Capture the cell that displays the provided text and extract its (x, y) central coordinate. 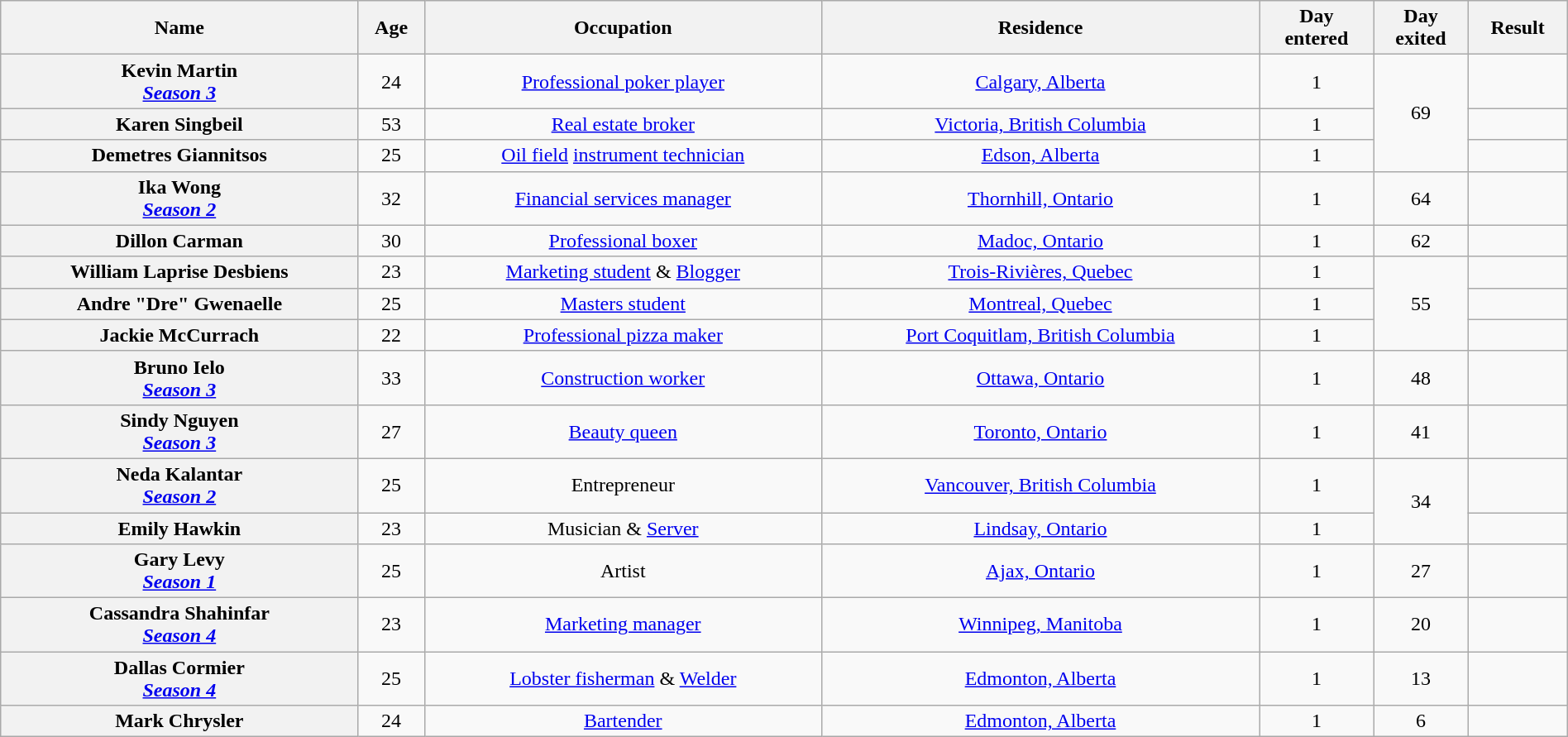
Emily Hawkin (179, 529)
Andre "Dre" Gwenaelle (179, 304)
41 (1421, 432)
Port Coquitlam, British Columbia (1040, 335)
13 (1421, 678)
Oil field instrument technician (623, 156)
Age (391, 28)
30 (391, 241)
Professional pizza maker (623, 335)
Dayexited (1421, 28)
64 (1421, 199)
55 (1421, 304)
Karen Singbeil (179, 124)
Montreal, Quebec (1040, 304)
Winnipeg, Manitoba (1040, 625)
Cassandra ShahinfarSeason 4 (179, 625)
Demetres Giannitsos (179, 156)
Bruno IeloSeason 3 (179, 377)
Kevin MartinSeason 3 (179, 81)
Vancouver, British Columbia (1040, 485)
Marketing manager (623, 625)
Dayentered (1317, 28)
Ottawa, Ontario (1040, 377)
Gary LevySeason 1 (179, 571)
32 (391, 199)
48 (1421, 377)
Victoria, British Columbia (1040, 124)
6 (1421, 721)
William Laprise Desbiens (179, 272)
Lindsay, Ontario (1040, 529)
Edson, Alberta (1040, 156)
Beauty queen (623, 432)
Residence (1040, 28)
Dallas CormierSeason 4 (179, 678)
Result (1518, 28)
69 (1421, 112)
Musician & Server (623, 529)
Entrepreneur (623, 485)
Financial services manager (623, 199)
Marketing student & Blogger (623, 272)
Professional poker player (623, 81)
Lobster fisherman & Welder (623, 678)
Dillon Carman (179, 241)
Mark Chrysler (179, 721)
Construction worker (623, 377)
Bartender (623, 721)
Ika WongSeason 2 (179, 199)
Neda KalantarSeason 2 (179, 485)
Calgary, Alberta (1040, 81)
33 (391, 377)
Sindy NguyenSeason 3 (179, 432)
Ajax, Ontario (1040, 571)
22 (391, 335)
Madoc, Ontario (1040, 241)
Jackie McCurrach (179, 335)
20 (1421, 625)
Trois-Rivières, Quebec (1040, 272)
Toronto, Ontario (1040, 432)
Artist (623, 571)
Masters student (623, 304)
Professional boxer (623, 241)
Real estate broker (623, 124)
Name (179, 28)
62 (1421, 241)
Thornhill, Ontario (1040, 199)
34 (1421, 501)
Occupation (623, 28)
53 (391, 124)
